Find where the given text appears and provide that cell's center as (X, Y) coordinate. 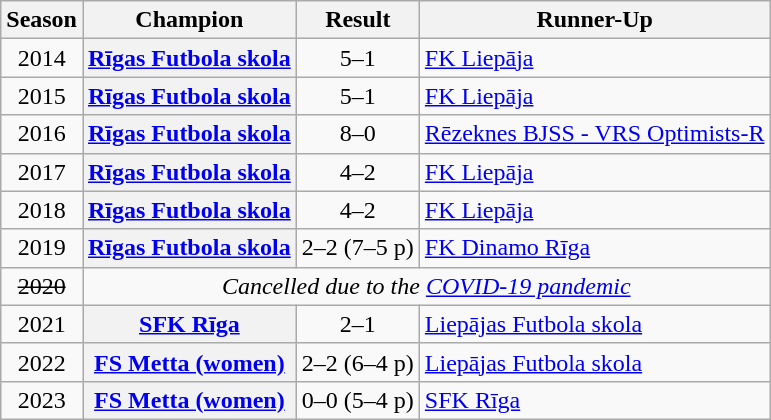
2015 (42, 96)
Cancelled due to the COVID-19 pandemic (426, 286)
Champion (189, 20)
8–0 (358, 134)
2023 (42, 400)
2–2 (7–5 p) (358, 248)
2–1 (358, 324)
2016 (42, 134)
Season (42, 20)
2020 (42, 286)
2014 (42, 58)
2021 (42, 324)
FK Dinamo Rīga (594, 248)
0–0 (5–4 p) (358, 400)
2018 (42, 210)
2019 (42, 248)
Runner-Up (594, 20)
2022 (42, 362)
Rēzeknes BJSS - VRS Optimists-R (594, 134)
2017 (42, 172)
Result (358, 20)
2–2 (6–4 p) (358, 362)
